Identify which cell holds the provided text, then report its [x, y] central coordinate. 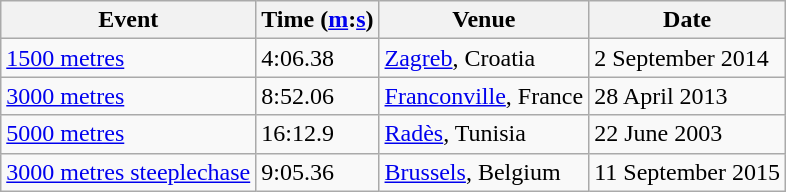
3000 metres steeplechase [128, 172]
Brussels, Belgium [484, 172]
9:05.36 [318, 172]
5000 metres [128, 134]
28 April 2013 [688, 96]
Franconville, France [484, 96]
2 September 2014 [688, 58]
8:52.06 [318, 96]
22 June 2003 [688, 134]
Venue [484, 20]
Radès, Tunisia [484, 134]
Event [128, 20]
11 September 2015 [688, 172]
1500 metres [128, 58]
4:06.38 [318, 58]
Time (m:s) [318, 20]
Date [688, 20]
3000 metres [128, 96]
16:12.9 [318, 134]
Zagreb, Croatia [484, 58]
